Detect which cell encompasses the target text, then output its [X, Y] center coordinate. 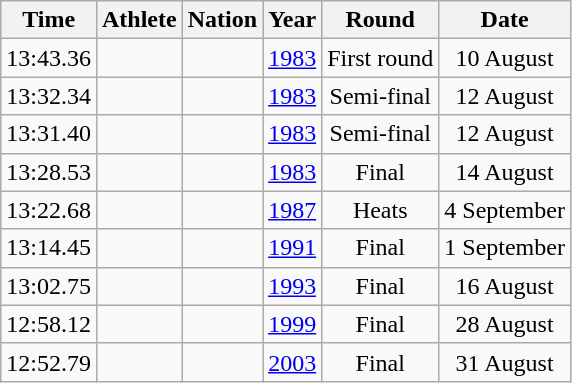
12:52.79 [49, 362]
1987 [292, 210]
4 September [505, 210]
Nation [222, 20]
13:31.40 [49, 134]
Athlete [139, 20]
16 August [505, 286]
Time [49, 20]
2003 [292, 362]
1993 [292, 286]
28 August [505, 324]
14 August [505, 172]
First round [380, 58]
13:22.68 [49, 210]
10 August [505, 58]
31 August [505, 362]
Round [380, 20]
1991 [292, 248]
Date [505, 20]
13:02.75 [49, 286]
12:58.12 [49, 324]
1 September [505, 248]
13:43.36 [49, 58]
Heats [380, 210]
13:32.34 [49, 96]
Year [292, 20]
1999 [292, 324]
13:28.53 [49, 172]
13:14.45 [49, 248]
